Capture the cell that displays the provided text and extract its [x, y] central coordinate. 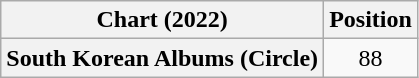
88 [371, 58]
South Korean Albums (Circle) [162, 58]
Chart (2022) [162, 20]
Position [371, 20]
